Find where the given text appears and provide that cell's center as (X, Y) coordinate. 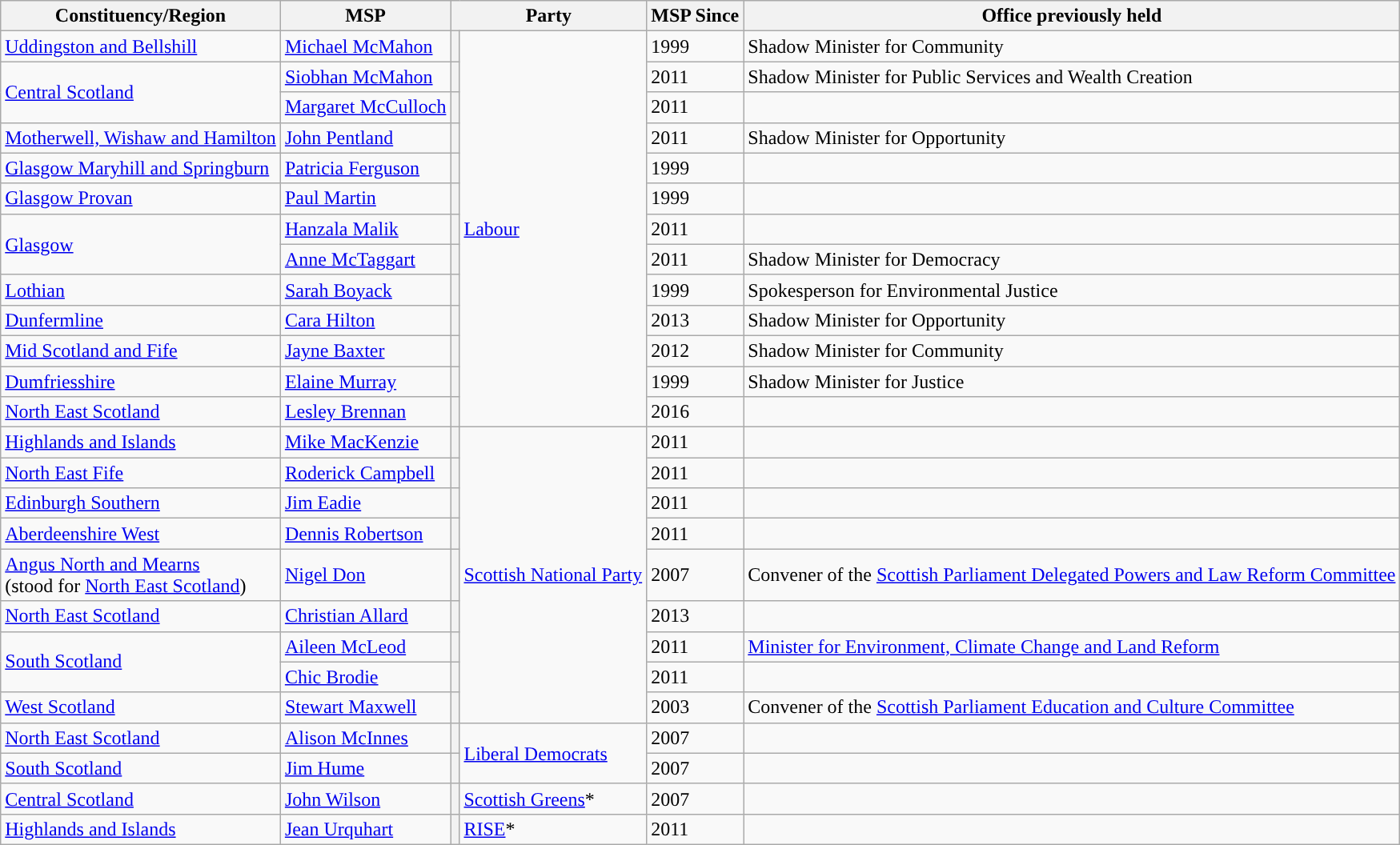
Aileen McLeod (365, 647)
Minister for Environment, Climate Change and Land Reform (1072, 647)
Scottish Greens* (553, 799)
2012 (695, 350)
RISE* (553, 829)
Aberdeenshire West (141, 534)
Office previously held (1072, 16)
Sarah Boyack (365, 290)
Margaret McCulloch (365, 107)
Siobhan McMahon (365, 77)
Paul Martin (365, 198)
Patricia Ferguson (365, 168)
Shadow Minister for Democracy (1072, 259)
Motherwell, Wishaw and Hamilton (141, 138)
Jean Urquhart (365, 829)
Mid Scotland and Fife (141, 350)
MSP Since (695, 16)
Anne McTaggart (365, 259)
Nigel Don (365, 575)
Party (549, 16)
Jayne Baxter (365, 350)
Convener of the Scottish Parliament Education and Culture Committee (1072, 707)
Roderick Campbell (365, 473)
Glasgow Provan (141, 198)
Stewart Maxwell (365, 707)
Shadow Minister for Public Services and Wealth Creation (1072, 77)
MSP (365, 16)
John Wilson (365, 799)
Jim Hume (365, 768)
Glasgow (141, 244)
Cara Hilton (365, 320)
Dumfriesshire (141, 382)
Liberal Democrats (553, 753)
West Scotland (141, 707)
Constituency/Region (141, 16)
Convener of the Scottish Parliament Delegated Powers and Law Reform Committee (1072, 575)
Angus North and Mearns(stood for North East Scotland) (141, 575)
Scottish National Party (553, 575)
Hanzala Malik (365, 229)
Shadow Minister for Justice (1072, 382)
Chic Brodie (365, 677)
Alison McInnes (365, 738)
Spokesperson for Environmental Justice (1072, 290)
Glasgow Maryhill and Springburn (141, 168)
Labour (553, 229)
Christian Allard (365, 616)
Jim Eadie (365, 503)
Uddingston and Bellshill (141, 46)
Dunfermline (141, 320)
Michael McMahon (365, 46)
John Pentland (365, 138)
North East Fife (141, 473)
2003 (695, 707)
Edinburgh Southern (141, 503)
Mike MacKenzie (365, 443)
2016 (695, 412)
Lesley Brennan (365, 412)
Elaine Murray (365, 382)
Dennis Robertson (365, 534)
Lothian (141, 290)
